Identify which cell holds the provided text, then report its (X, Y) central coordinate. 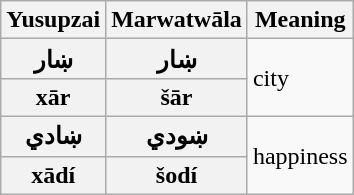
Yusupzai (54, 20)
ښودي (177, 136)
Meaning (300, 20)
ښادي (54, 136)
happiness (300, 155)
Marwatwāla (177, 20)
šodí (177, 175)
šār (177, 97)
xār (54, 97)
xādí (54, 175)
city (300, 78)
